Scan for the cell matching the given text and deliver its (X, Y) coordinate at center. 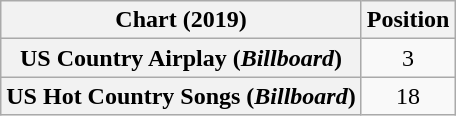
Position (408, 20)
18 (408, 96)
3 (408, 58)
US Country Airplay (Billboard) (181, 58)
Chart (2019) (181, 20)
US Hot Country Songs (Billboard) (181, 96)
